From the cell containing the given text, extract its center point as (X, Y) coordinate. 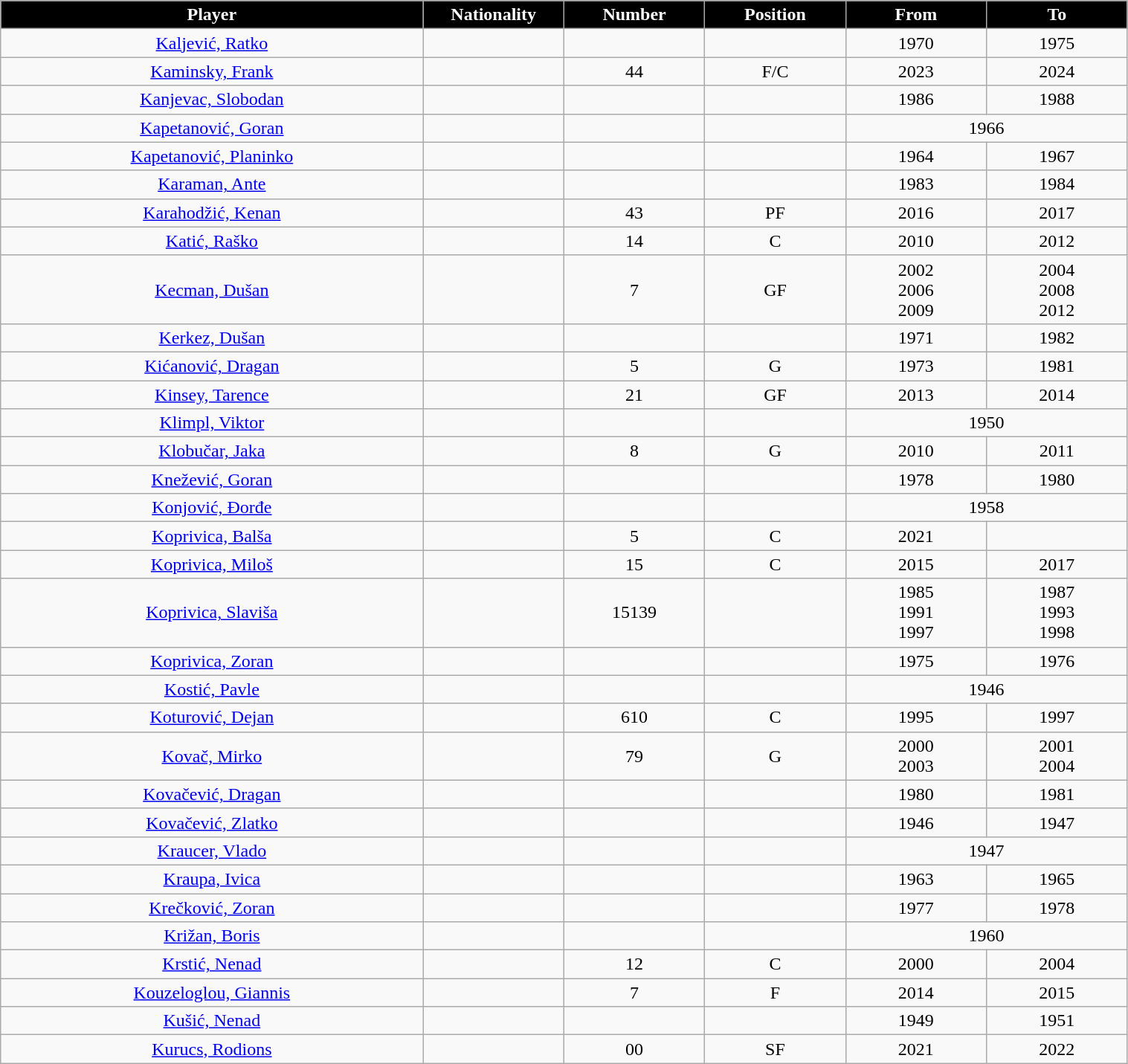
44 (634, 71)
F (775, 993)
1988 (1057, 100)
1971 (916, 338)
Position (775, 15)
Kušić, Nenad (212, 1021)
79 (634, 755)
Kapetanović, Goran (212, 128)
Kapetanović, Planinko (212, 156)
1976 (1057, 661)
Knežević, Goran (212, 480)
Kovačević, Dragan (212, 794)
2024 (1057, 71)
Player (212, 15)
2016 (916, 213)
Koturović, Dejan (212, 718)
Kerkez, Dušan (212, 338)
Kecman, Dušan (212, 289)
2022 (1057, 1049)
Kaminsky, Frank (212, 71)
Karaman, Ante (212, 184)
Krstić, Nenad (212, 964)
00 (634, 1049)
15 (634, 564)
1983 (916, 184)
Karahodžić, Kenan (212, 213)
Koprivica, Slaviša (212, 613)
Krečković, Zoran (212, 908)
1995 (916, 718)
Koprivica, Balša (212, 536)
Klobučar, Jaka (212, 451)
Kaljević, Ratko (212, 43)
1950 (986, 423)
1997 (1057, 718)
Kovač, Mirko (212, 755)
14 (634, 241)
Konjović, Đorđe (212, 508)
2013 (916, 395)
Kraucer, Vlado (212, 851)
198719931998 (1057, 613)
Katić, Raško (212, 241)
Kanjevac, Slobodan (212, 100)
Kinsey, Tarence (212, 395)
2011 (1057, 451)
200420082012 (1057, 289)
Kraupa, Ivica (212, 879)
1964 (916, 156)
2004 (1057, 964)
Kovačević, Zlatko (212, 822)
1960 (986, 936)
1966 (986, 128)
1958 (986, 508)
1970 (916, 43)
Koprivica, Zoran (212, 661)
1973 (916, 366)
PF (775, 213)
8 (634, 451)
To (1057, 15)
1984 (1057, 184)
1949 (916, 1021)
43 (634, 213)
1951 (1057, 1021)
610 (634, 718)
Kićanović, Dragan (212, 366)
1967 (1057, 156)
Kouzeloglou, Giannis (212, 993)
Križan, Boris (212, 936)
SF (775, 1049)
21 (634, 395)
Koprivica, Miloš (212, 564)
Klimpl, Viktor (212, 423)
Number (634, 15)
1982 (1057, 338)
From (916, 15)
1977 (916, 908)
Nationality (494, 15)
200220062009 (916, 289)
1986 (916, 100)
2012 (1057, 241)
Kostić, Pavle (212, 689)
1963 (916, 879)
20012004 (1057, 755)
2000 (916, 964)
15139 (634, 613)
198519911997 (916, 613)
12 (634, 964)
20002003 (916, 755)
1965 (1057, 879)
F/C (775, 71)
Kurucs, Rodions (212, 1049)
2023 (916, 71)
